Scan for the cell matching the given text and deliver its [x, y] coordinate at center. 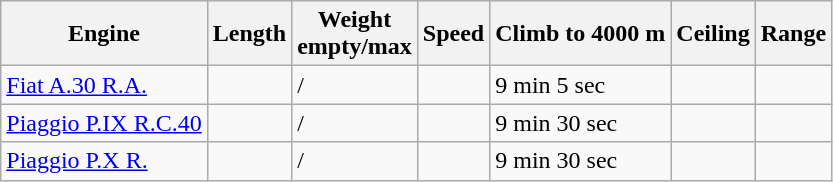
Ceiling [713, 34]
Engine [104, 34]
Fiat A.30 R.A. [104, 85]
9 min 5 sec [580, 85]
Range [793, 34]
Speed [453, 34]
Length [249, 34]
Piaggio P.X R. [104, 161]
Piaggio P.IX R.C.40 [104, 123]
Weight empty/max [355, 34]
Climb to 4000 m [580, 34]
